Pinpoint the cell where the given text exists, returning its [X, Y] midpoint coordinate. 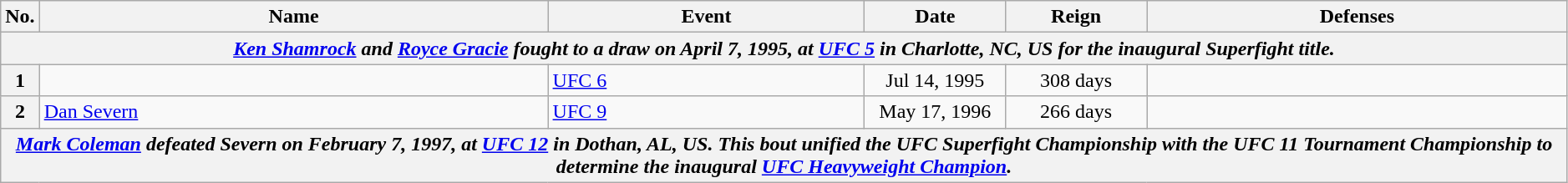
May 17, 1996 [936, 112]
Ken Shamrock and Royce Gracie fought to a draw on April 7, 1995, at UFC 5 in Charlotte, NC, US for the inaugural Superfight title. [784, 48]
Reign [1076, 17]
Event [707, 17]
1 [20, 80]
266 days [1076, 112]
Jul 14, 1995 [936, 80]
UFC 9 [707, 112]
Date [936, 17]
UFC 6 [707, 80]
No. [20, 17]
2 [20, 112]
Name [294, 17]
Dan Severn [294, 112]
308 days [1076, 80]
Defenses [1357, 17]
